Scan for the cell matching the given text and deliver its [X, Y] coordinate at center. 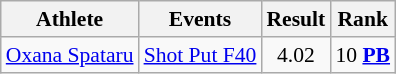
Oxana Spataru [70, 55]
4.02 [296, 55]
Athlete [70, 19]
Rank [362, 19]
Events [200, 19]
10 PB [362, 55]
Shot Put F40 [200, 55]
Result [296, 19]
